Capture the cell that displays the provided text and extract its [X, Y] central coordinate. 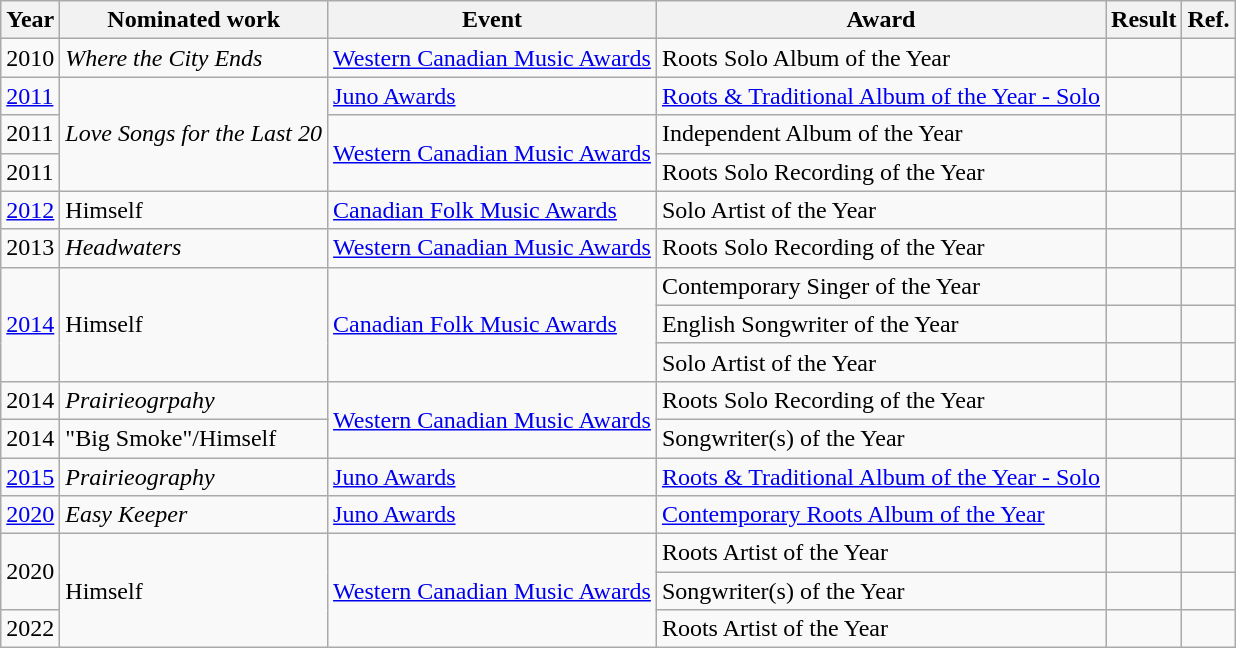
2010 [30, 58]
Ref. [1208, 20]
Love Songs for the Last 20 [194, 134]
Headwaters [194, 248]
Award [880, 20]
Contemporary Singer of the Year [880, 286]
Easy Keeper [194, 515]
Year [30, 20]
2015 [30, 477]
Independent Album of the Year [880, 134]
2022 [30, 629]
2013 [30, 248]
Event [492, 20]
Prairieography [194, 477]
Result [1144, 20]
Roots Solo Album of the Year [880, 58]
English Songwriter of the Year [880, 324]
Where the City Ends [194, 58]
"Big Smoke"/Himself [194, 438]
Contemporary Roots Album of the Year [880, 515]
2012 [30, 210]
Nominated work [194, 20]
Prairieogrpahy [194, 400]
